Return the (X, Y) coordinate for the center point of the cell that contains the specified text.  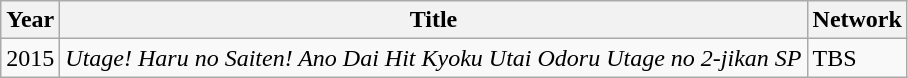
2015 (30, 58)
Title (434, 20)
Utage! Haru no Saiten! Ano Dai Hit Kyoku Utai Odoru Utage no 2-jikan SP (434, 58)
TBS (857, 58)
Year (30, 20)
Network (857, 20)
